For the text-containing cell, return its midpoint in [X, Y] coordinate format. 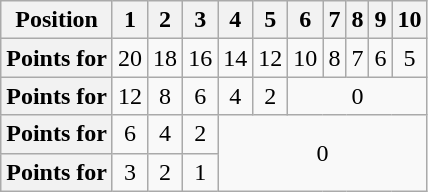
16 [200, 58]
20 [130, 58]
18 [166, 58]
Position [57, 20]
9 [380, 20]
14 [236, 58]
